From the cell containing the given text, extract its center point as (x, y) coordinate. 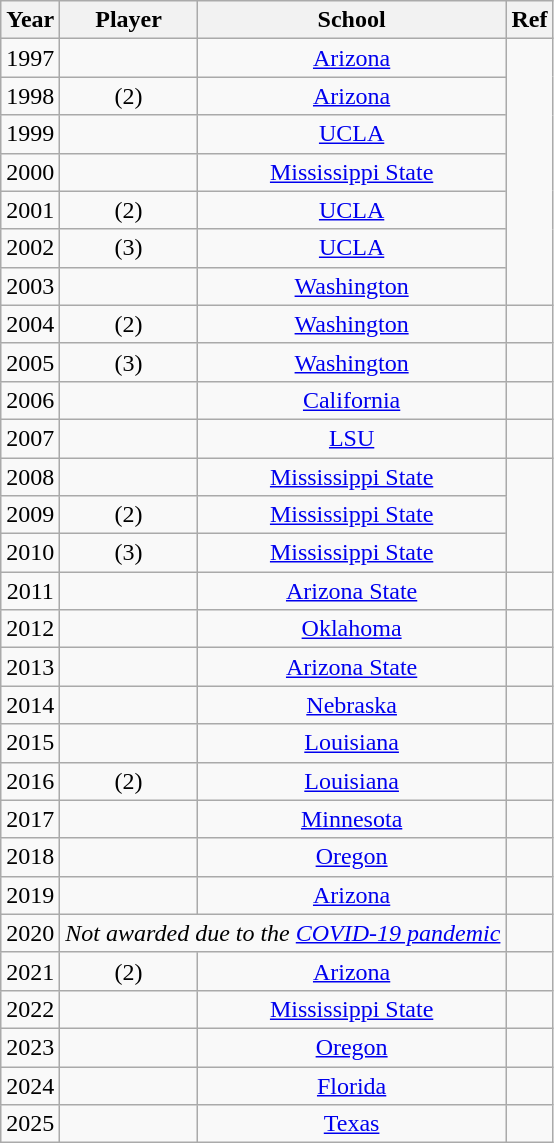
Ref (530, 20)
Florida (352, 1085)
School (352, 20)
2015 (30, 743)
2003 (30, 286)
2001 (30, 210)
2017 (30, 819)
2021 (30, 971)
2023 (30, 1047)
2011 (30, 591)
2019 (30, 895)
2010 (30, 553)
LSU (352, 438)
2022 (30, 1009)
2005 (30, 362)
2013 (30, 667)
1999 (30, 134)
2012 (30, 629)
California (352, 400)
2014 (30, 705)
2004 (30, 324)
2009 (30, 515)
2002 (30, 248)
Not awarded due to the COVID-19 pandemic (283, 933)
2000 (30, 172)
Oklahoma (352, 629)
2016 (30, 781)
Texas (352, 1124)
1998 (30, 96)
Nebraska (352, 705)
2025 (30, 1124)
2018 (30, 857)
2007 (30, 438)
Player (128, 20)
2008 (30, 477)
1997 (30, 58)
2006 (30, 400)
2020 (30, 933)
Minnesota (352, 819)
Year (30, 20)
2024 (30, 1085)
